From the cell containing the given text, extract its center point as [X, Y] coordinate. 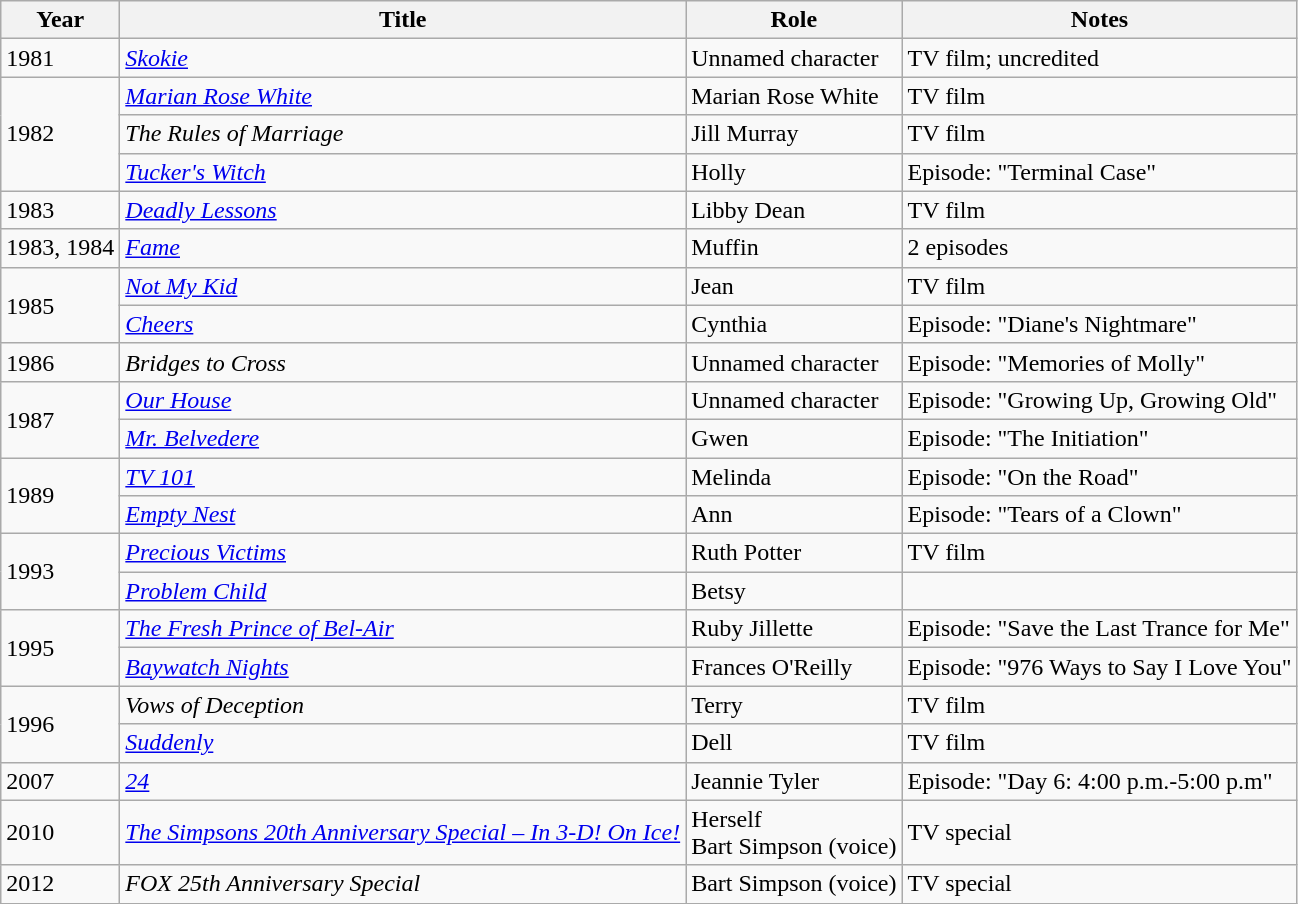
Our House [403, 400]
Episode: "Terminal Case" [1100, 172]
1981 [60, 58]
Frances O'Reilly [794, 667]
Holly [794, 172]
Baywatch Nights [403, 667]
Episode: "Growing Up, Growing Old" [1100, 400]
Episode: "The Initiation" [1100, 438]
Cheers [403, 324]
The Fresh Prince of Bel-Air [403, 629]
Episode: "976 Ways to Say I Love You" [1100, 667]
Ann [794, 515]
1989 [60, 496]
TV 101 [403, 477]
Deadly Lessons [403, 210]
1995 [60, 648]
Role [794, 20]
Fame [403, 248]
Bridges to Cross [403, 362]
Tucker's Witch [403, 172]
Suddenly [403, 743]
1996 [60, 724]
Gwen [794, 438]
Skokie [403, 58]
Empty Nest [403, 515]
Libby Dean [794, 210]
FOX 25th Anniversary Special [403, 884]
Episode: "Tears of a Clown" [1100, 515]
Melinda [794, 477]
Episode: "Day 6: 4:00 p.m.-5:00 p.m" [1100, 781]
Jean [794, 286]
24 [403, 781]
1985 [60, 305]
Jill Murray [794, 134]
Bart Simpson (voice) [794, 884]
Episode: "On the Road" [1100, 477]
TV film; uncredited [1100, 58]
1983, 1984 [60, 248]
Muffin [794, 248]
Problem Child [403, 591]
2007 [60, 781]
Mr. Belvedere [403, 438]
1987 [60, 419]
1982 [60, 134]
Not My Kid [403, 286]
Episode: "Diane's Nightmare" [1100, 324]
Betsy [794, 591]
Ruth Potter [794, 553]
Precious Victims [403, 553]
The Rules of Marriage [403, 134]
1986 [60, 362]
2010 [60, 832]
Vows of Deception [403, 705]
Terry [794, 705]
Title [403, 20]
1983 [60, 210]
Year [60, 20]
Ruby Jillette [794, 629]
1993 [60, 572]
2012 [60, 884]
Episode: "Save the Last Trance for Me" [1100, 629]
Dell [794, 743]
HerselfBart Simpson (voice) [794, 832]
Notes [1100, 20]
The Simpsons 20th Anniversary Special – In 3-D! On Ice! [403, 832]
Episode: "Memories of Molly" [1100, 362]
Cynthia [794, 324]
2 episodes [1100, 248]
Jeannie Tyler [794, 781]
